Return the (x, y) coordinate for the center point of the cell that contains the specified text.  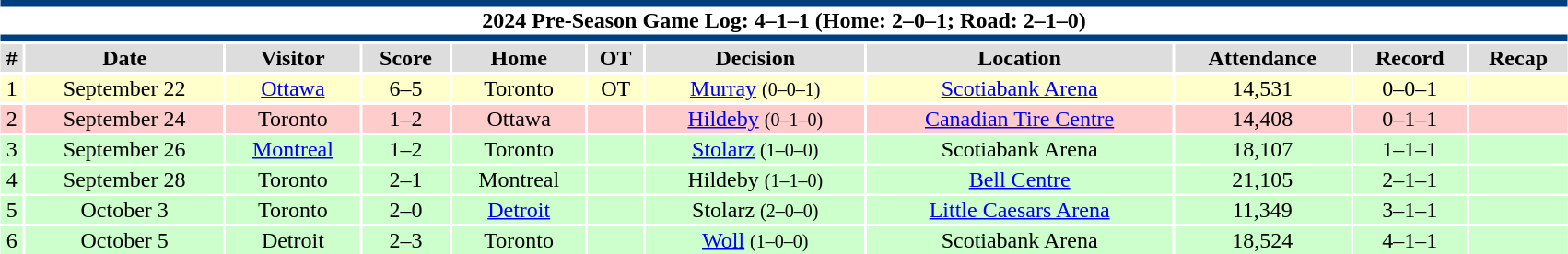
October 3 (125, 210)
Hildeby (0–1–0) (755, 119)
Location (1019, 58)
# (12, 58)
21,105 (1262, 179)
Murray (0–0–1) (755, 88)
2–1–1 (1410, 179)
5 (12, 210)
18,524 (1262, 240)
18,107 (1262, 149)
2–1 (405, 179)
October 5 (125, 240)
14,408 (1262, 119)
Home (519, 58)
Record (1410, 58)
0–0–1 (1410, 88)
2024 Pre-Season Game Log: 4–1–1 (Home: 2–0–1; Road: 2–1–0) (784, 20)
6 (12, 240)
Stolarz (1–0–0) (755, 149)
2–3 (405, 240)
Recap (1518, 58)
Decision (755, 58)
6–5 (405, 88)
Bell Centre (1019, 179)
Little Caesars Arena (1019, 210)
Visitor (293, 58)
Attendance (1262, 58)
Canadian Tire Centre (1019, 119)
1–1–1 (1410, 149)
September 24 (125, 119)
Score (405, 58)
14,531 (1262, 88)
0–1–1 (1410, 119)
Stolarz (2–0–0) (755, 210)
4 (12, 179)
2–0 (405, 210)
11,349 (1262, 210)
September 26 (125, 149)
Date (125, 58)
September 28 (125, 179)
3 (12, 149)
3–1–1 (1410, 210)
1 (12, 88)
Hildeby (1–1–0) (755, 179)
September 22 (125, 88)
Woll (1–0–0) (755, 240)
4–1–1 (1410, 240)
2 (12, 119)
